Return the [x, y] coordinate for the center point of the cell that contains the specified text.  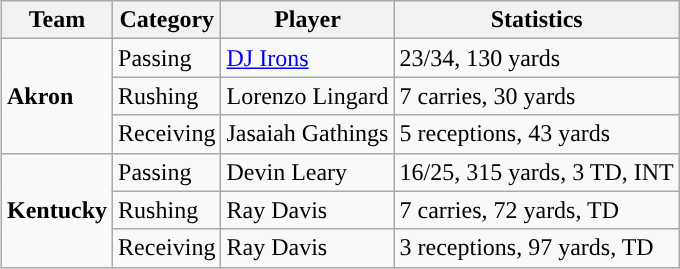
DJ Irons [308, 58]
Team [58, 20]
Player [308, 20]
23/34, 130 yards [536, 58]
Statistics [536, 20]
Jasaiah Gathings [308, 134]
Kentucky [58, 210]
Category [167, 20]
7 carries, 30 yards [536, 96]
5 receptions, 43 yards [536, 134]
Lorenzo Lingard [308, 96]
16/25, 315 yards, 3 TD, INT [536, 172]
Devin Leary [308, 172]
7 carries, 72 yards, TD [536, 210]
Akron [58, 96]
3 receptions, 97 yards, TD [536, 248]
